Return (x, y) of the center of cell containing provided text 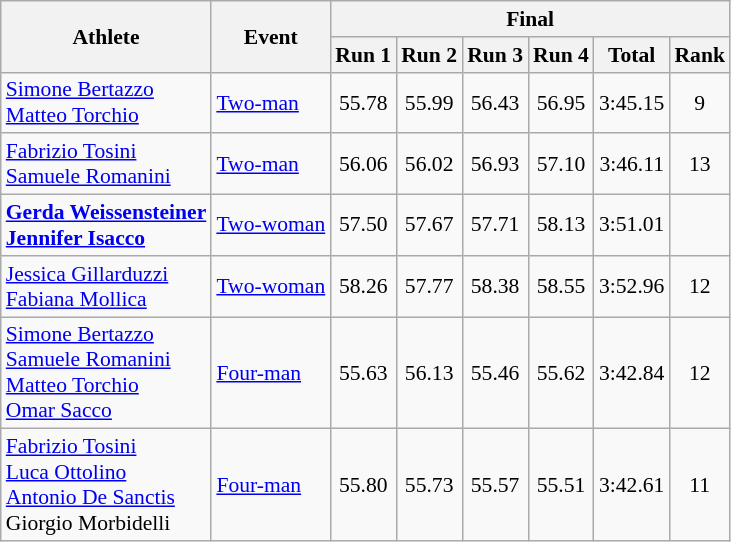
11 (700, 485)
Athlete (106, 36)
57.50 (363, 226)
Final (530, 19)
Jessica GillarduzziFabiana Mollica (106, 286)
Run 3 (495, 55)
58.13 (561, 226)
Event (270, 36)
Run 4 (561, 55)
Gerda WeissensteinerJennifer Isacco (106, 226)
Total (632, 55)
55.99 (429, 102)
58.55 (561, 286)
Run 2 (429, 55)
55.80 (363, 485)
56.02 (429, 164)
55.62 (561, 373)
56.43 (495, 102)
Simone BertazzoMatteo Torchio (106, 102)
55.57 (495, 485)
9 (700, 102)
3:52.96 (632, 286)
57.10 (561, 164)
55.78 (363, 102)
3:45.15 (632, 102)
57.77 (429, 286)
55.73 (429, 485)
Run 1 (363, 55)
56.13 (429, 373)
Fabrizio TosiniSamuele Romanini (106, 164)
Rank (700, 55)
Simone BertazzoSamuele RomaniniMatteo TorchioOmar Sacco (106, 373)
3:51.01 (632, 226)
Fabrizio TosiniLuca OttolinoAntonio De SanctisGiorgio Morbidelli (106, 485)
58.38 (495, 286)
56.93 (495, 164)
56.06 (363, 164)
57.71 (495, 226)
58.26 (363, 286)
55.51 (561, 485)
55.46 (495, 373)
3:42.61 (632, 485)
57.67 (429, 226)
3:42.84 (632, 373)
13 (700, 164)
3:46.11 (632, 164)
55.63 (363, 373)
56.95 (561, 102)
